Scan for the cell matching the given text and deliver its (X, Y) coordinate at center. 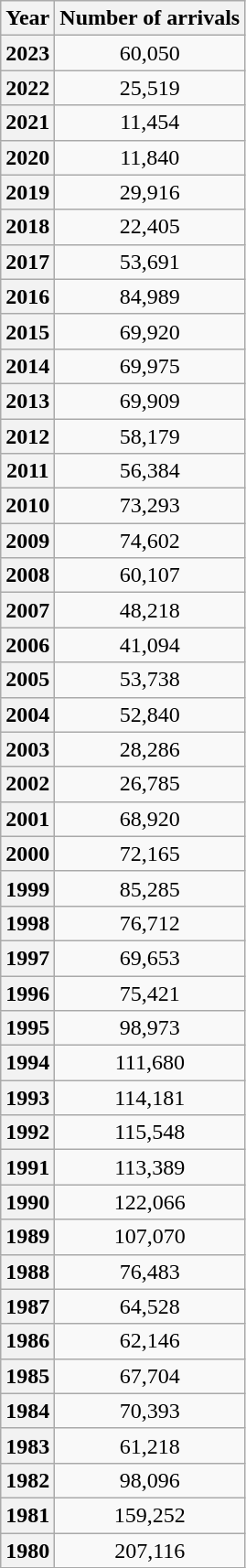
28,286 (150, 749)
2004 (27, 714)
207,116 (150, 1551)
1985 (27, 1376)
68,920 (150, 819)
2020 (27, 157)
53,738 (150, 680)
1995 (27, 1028)
76,712 (150, 923)
1998 (27, 923)
1982 (27, 1480)
Number of arrivals (150, 18)
159,252 (150, 1515)
115,548 (150, 1133)
11,840 (150, 157)
2006 (27, 645)
2014 (27, 366)
76,483 (150, 1272)
1999 (27, 888)
98,096 (150, 1480)
1997 (27, 958)
111,680 (150, 1063)
Year (27, 18)
2000 (27, 854)
1984 (27, 1411)
1996 (27, 993)
22,405 (150, 227)
2011 (27, 471)
72,165 (150, 854)
58,179 (150, 436)
2022 (27, 88)
1988 (27, 1272)
56,384 (150, 471)
2021 (27, 123)
1990 (27, 1202)
75,421 (150, 993)
2013 (27, 401)
2003 (27, 749)
2002 (27, 784)
29,916 (150, 192)
60,107 (150, 575)
2007 (27, 610)
2012 (27, 436)
2017 (27, 262)
84,989 (150, 296)
73,293 (150, 506)
48,218 (150, 610)
1993 (27, 1098)
41,094 (150, 645)
107,070 (150, 1237)
1989 (27, 1237)
85,285 (150, 888)
1983 (27, 1445)
2019 (27, 192)
69,975 (150, 366)
2018 (27, 227)
114,181 (150, 1098)
25,519 (150, 88)
60,050 (150, 53)
2023 (27, 53)
2010 (27, 506)
98,973 (150, 1028)
1987 (27, 1306)
26,785 (150, 784)
2016 (27, 296)
2009 (27, 541)
69,920 (150, 331)
2008 (27, 575)
74,602 (150, 541)
69,653 (150, 958)
1994 (27, 1063)
2015 (27, 331)
11,454 (150, 123)
1986 (27, 1341)
122,066 (150, 1202)
1980 (27, 1551)
1981 (27, 1515)
64,528 (150, 1306)
62,146 (150, 1341)
113,389 (150, 1167)
53,691 (150, 262)
2005 (27, 680)
2001 (27, 819)
69,909 (150, 401)
70,393 (150, 1411)
1991 (27, 1167)
67,704 (150, 1376)
52,840 (150, 714)
61,218 (150, 1445)
1992 (27, 1133)
